Scan for the cell matching the given text and deliver its (X, Y) coordinate at center. 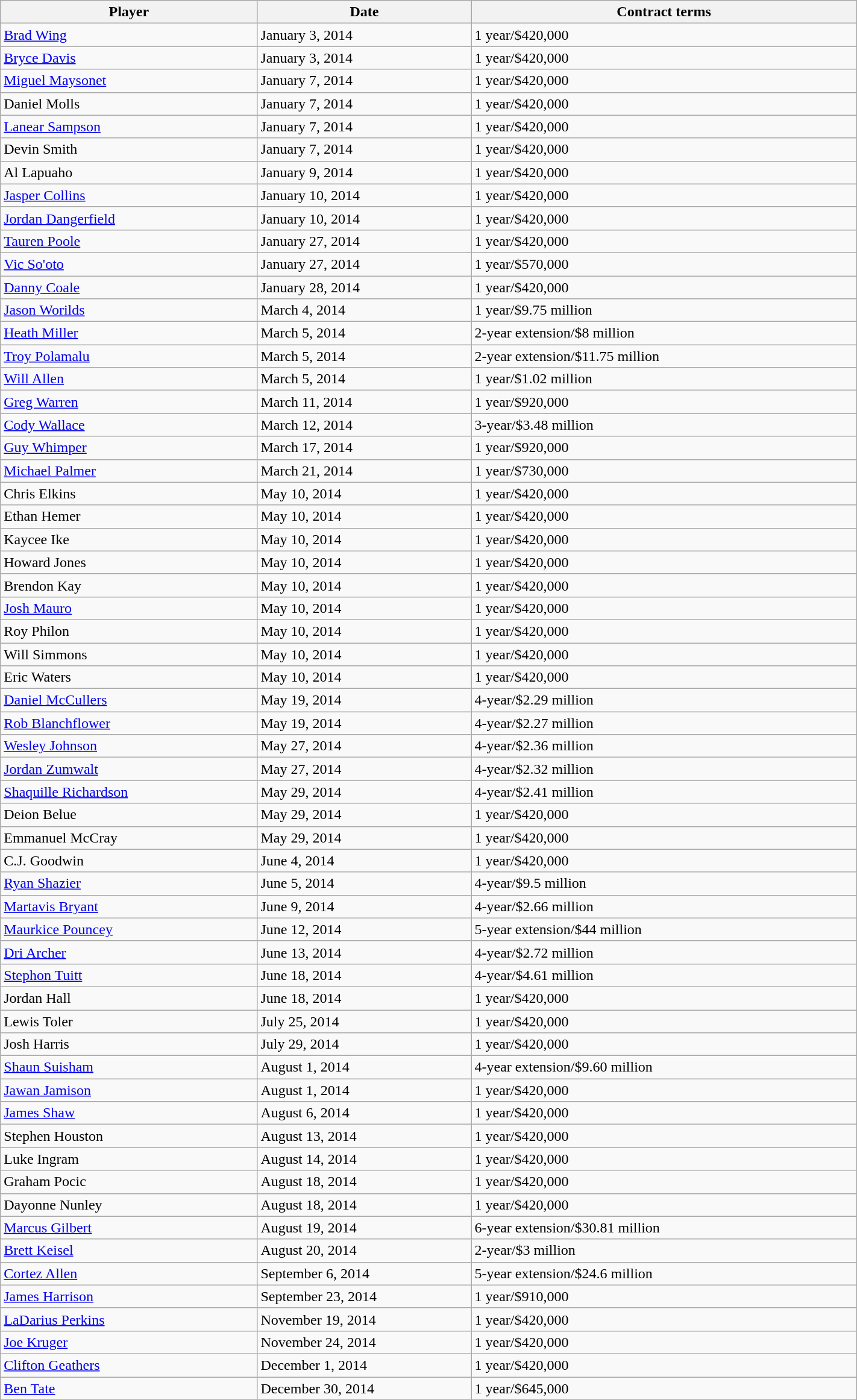
March 11, 2014 (364, 402)
March 4, 2014 (364, 310)
Vic So'oto (129, 264)
Guy Whimper (129, 448)
Deion Belue (129, 815)
Roy Philon (129, 631)
James Harrison (129, 1296)
Miguel Maysonet (129, 81)
Marcus Gilbert (129, 1228)
August 19, 2014 (364, 1228)
4-year/$2.27 million (664, 723)
Contract terms (664, 12)
Shaquille Richardson (129, 792)
4-year/$4.61 million (664, 975)
James Shaw (129, 1113)
Cortez Allen (129, 1273)
March 17, 2014 (364, 448)
Tauren Poole (129, 241)
July 29, 2014 (364, 1044)
Brett Keisel (129, 1251)
Cody Wallace (129, 425)
1 year/$9.75 million (664, 310)
Rob Blanchflower (129, 723)
Emmanuel McCray (129, 838)
August 14, 2014 (364, 1159)
Martavis Bryant (129, 906)
Lanear Sampson (129, 127)
September 23, 2014 (364, 1296)
Jordan Zumwalt (129, 769)
Date (364, 12)
September 6, 2014 (364, 1273)
C.J. Goodwin (129, 861)
November 24, 2014 (364, 1342)
6-year extension/$30.81 million (664, 1228)
4-year extension/$9.60 million (664, 1067)
Devin Smith (129, 149)
3-year/$3.48 million (664, 425)
Will Allen (129, 379)
November 19, 2014 (364, 1319)
2-year/$3 million (664, 1251)
1 year/$910,000 (664, 1296)
Michael Palmer (129, 471)
Daniel McCullers (129, 700)
Luke Ingram (129, 1159)
Kaycee Ike (129, 539)
Troy Polamalu (129, 356)
Josh Harris (129, 1044)
July 25, 2014 (364, 1022)
June 12, 2014 (364, 929)
Wesley Johnson (129, 746)
Brad Wing (129, 35)
5-year extension/$24.6 million (664, 1273)
Brendon Kay (129, 585)
Heath Miller (129, 333)
Maurkice Pouncey (129, 929)
Al Lapuaho (129, 172)
4-year/$2.32 million (664, 769)
Danny Coale (129, 287)
Howard Jones (129, 562)
Ethan Hemer (129, 516)
1 year/$1.02 million (664, 379)
5-year extension/$44 million (664, 929)
March 21, 2014 (364, 471)
Clifton Geathers (129, 1365)
August 6, 2014 (364, 1113)
March 12, 2014 (364, 425)
Ben Tate (129, 1388)
Daniel Molls (129, 104)
Dayonne Nunley (129, 1205)
Jasper Collins (129, 195)
December 1, 2014 (364, 1365)
Stephon Tuitt (129, 975)
Will Simmons (129, 654)
June 4, 2014 (364, 861)
Jordan Dangerfield (129, 218)
June 9, 2014 (364, 906)
1 year/$570,000 (664, 264)
August 13, 2014 (364, 1136)
Player (129, 12)
Dri Archer (129, 952)
Jawan Jamison (129, 1090)
June 5, 2014 (364, 884)
Graham Pocic (129, 1182)
4-year/$2.66 million (664, 906)
LaDarius Perkins (129, 1319)
1 year/$730,000 (664, 471)
August 20, 2014 (364, 1251)
June 13, 2014 (364, 952)
Josh Mauro (129, 608)
4-year/$2.36 million (664, 746)
1 year/$645,000 (664, 1388)
4-year/$2.29 million (664, 700)
Stephen Houston (129, 1136)
Jordan Hall (129, 998)
4-year/$9.5 million (664, 884)
Eric Waters (129, 677)
2-year extension/$11.75 million (664, 356)
Joe Kruger (129, 1342)
Ryan Shazier (129, 884)
Greg Warren (129, 402)
2-year extension/$8 million (664, 333)
4-year/$2.41 million (664, 792)
Shaun Suisham (129, 1067)
January 28, 2014 (364, 287)
January 9, 2014 (364, 172)
Lewis Toler (129, 1022)
4-year/$2.72 million (664, 952)
Chris Elkins (129, 494)
Jason Worilds (129, 310)
December 30, 2014 (364, 1388)
Bryce Davis (129, 58)
